From the cell containing the given text, extract its center point as [X, Y] coordinate. 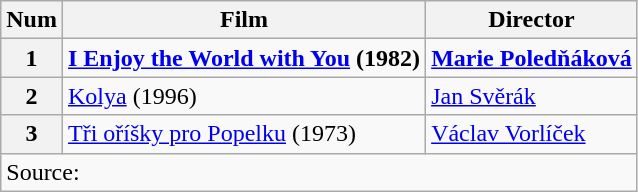
Tři oříšky pro Popelku (1973) [244, 134]
Director [532, 20]
Václav Vorlíček [532, 134]
2 [32, 96]
Film [244, 20]
I Enjoy the World with You (1982) [244, 58]
Num [32, 20]
Jan Svěrák [532, 96]
Kolya (1996) [244, 96]
3 [32, 134]
Source: [320, 172]
1 [32, 58]
Marie Poledňáková [532, 58]
